Search for the cell housing the specified text and yield its (x, y) center coordinate. 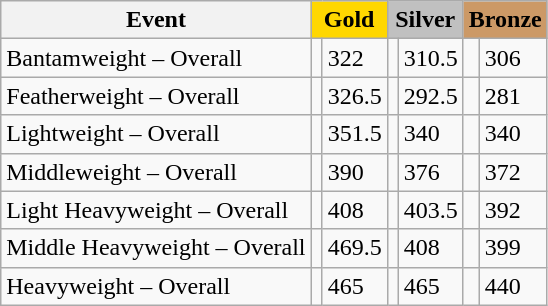
326.5 (354, 96)
292.5 (430, 96)
306 (513, 58)
Event (156, 20)
Bantamweight – Overall (156, 58)
Gold (349, 20)
Silver (425, 20)
281 (513, 96)
399 (513, 248)
Light Heavyweight – Overall (156, 210)
322 (354, 58)
372 (513, 172)
469.5 (354, 248)
351.5 (354, 134)
403.5 (430, 210)
Middle Heavyweight – Overall (156, 248)
Featherweight – Overall (156, 96)
Heavyweight – Overall (156, 286)
Bronze (505, 20)
392 (513, 210)
Middleweight – Overall (156, 172)
310.5 (430, 58)
440 (513, 286)
376 (430, 172)
390 (354, 172)
Lightweight – Overall (156, 134)
